Capture the cell that displays the provided text and extract its (x, y) central coordinate. 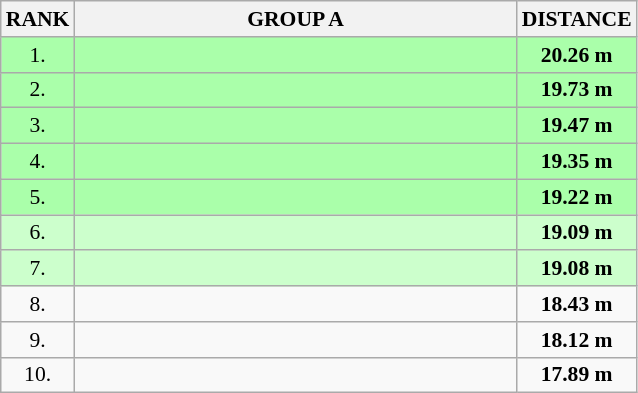
5. (38, 197)
19.47 m (577, 126)
3. (38, 126)
18.12 m (577, 340)
9. (38, 340)
2. (38, 90)
RANK (38, 19)
19.08 m (577, 269)
1. (38, 55)
GROUP A (295, 19)
19.35 m (577, 162)
4. (38, 162)
10. (38, 375)
6. (38, 233)
8. (38, 304)
20.26 m (577, 55)
19.09 m (577, 233)
DISTANCE (577, 19)
17.89 m (577, 375)
19.73 m (577, 90)
18.43 m (577, 304)
19.22 m (577, 197)
7. (38, 269)
